From the cell containing the given text, extract its center point as [X, Y] coordinate. 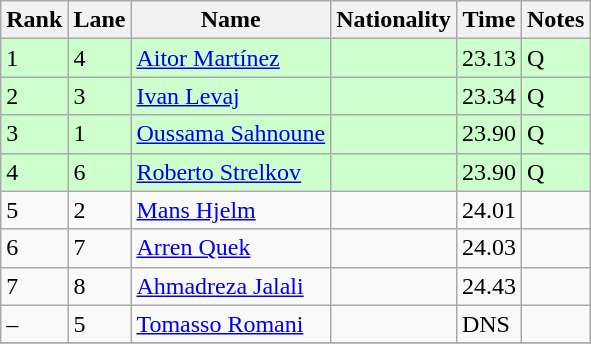
Arren Quek [231, 248]
Nationality [394, 20]
23.13 [488, 58]
Ahmadreza Jalali [231, 286]
Lane [100, 20]
Notes [555, 20]
24.03 [488, 248]
Roberto Strelkov [231, 172]
Time [488, 20]
8 [100, 286]
24.43 [488, 286]
– [34, 324]
23.34 [488, 96]
Mans Hjelm [231, 210]
Tomasso Romani [231, 324]
Ivan Levaj [231, 96]
24.01 [488, 210]
DNS [488, 324]
Oussama Sahnoune [231, 134]
Name [231, 20]
Aitor Martínez [231, 58]
Rank [34, 20]
